Return the [x, y] coordinate for the center point of the cell that contains the specified text.  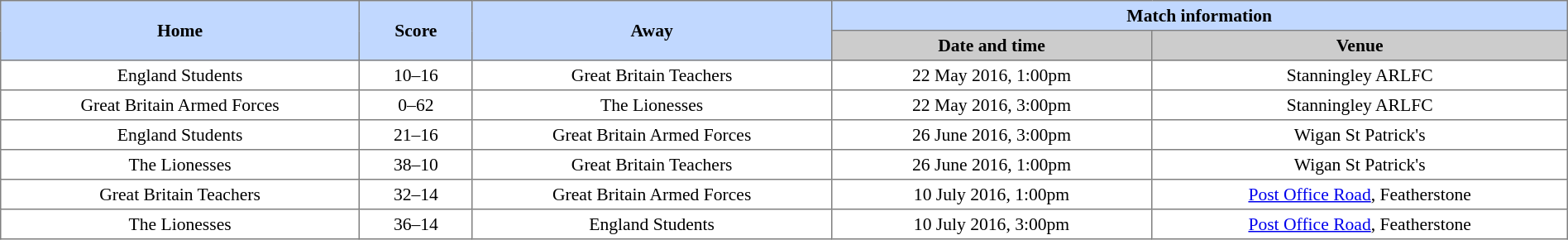
Home [180, 31]
22 May 2016, 3:00pm [992, 105]
Away [652, 31]
26 June 2016, 3:00pm [992, 135]
38–10 [415, 165]
10 July 2016, 1:00pm [992, 194]
21–16 [415, 135]
Match information [1199, 16]
32–14 [415, 194]
22 May 2016, 1:00pm [992, 75]
10 July 2016, 3:00pm [992, 224]
26 June 2016, 1:00pm [992, 165]
0–62 [415, 105]
36–14 [415, 224]
Venue [1360, 46]
Date and time [992, 46]
10–16 [415, 75]
Score [415, 31]
